Provide the [x, y] coordinate of the cell's center where the given text is located.  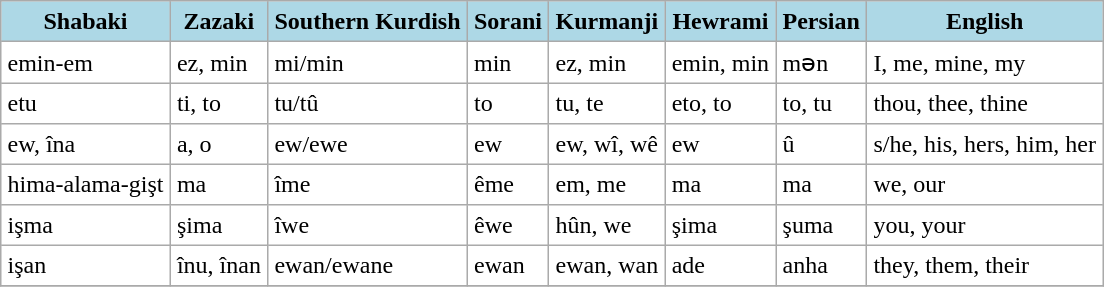
mən [822, 62]
eto, to [720, 103]
înu, înan [219, 265]
etu [86, 103]
thou, thee, thine [985, 103]
ew, wî, wê [607, 144]
işan [86, 265]
hima-alama-gişt [86, 184]
ade [720, 265]
Kurmanji [607, 21]
min [508, 62]
I, me, mine, my [985, 62]
îme [368, 184]
Southern Kurdish [368, 21]
you, your [985, 225]
to, tu [822, 103]
hûn, we [607, 225]
anha [822, 265]
a, o [219, 144]
ewan/ewane [368, 265]
ew, îna [86, 144]
îwe [368, 225]
we, our [985, 184]
emin, min [720, 62]
Hewrami [720, 21]
s/he, his, hers, him, her [985, 144]
Persian [822, 21]
English [985, 21]
em, me [607, 184]
şuma [822, 225]
Shabaki [86, 21]
û [822, 144]
işma [86, 225]
ême [508, 184]
ew/ewe [368, 144]
they, them, their [985, 265]
ewan [508, 265]
ewan, wan [607, 265]
êwe [508, 225]
Zazaki [219, 21]
to [508, 103]
emin-em [86, 62]
tu/tû [368, 103]
ti, to [219, 103]
mi/min [368, 62]
Sorani [508, 21]
tu, te [607, 103]
